Locate the cell with the specified text and output its (X, Y) center coordinate. 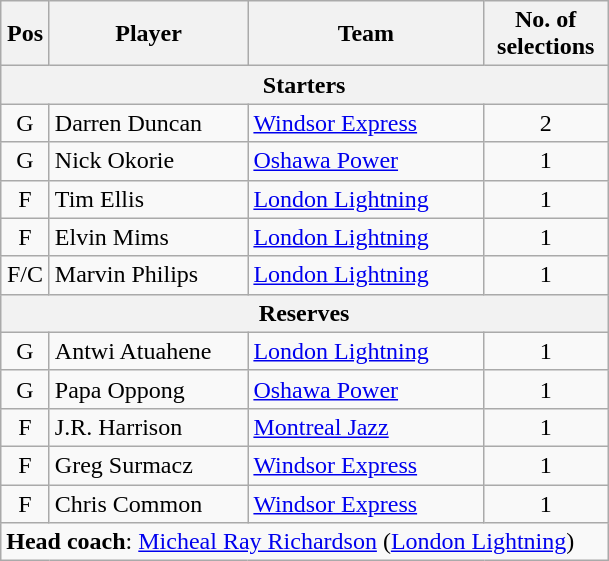
Tim Ellis (148, 199)
Player (148, 34)
Chris Common (148, 503)
Nick Okorie (148, 161)
Montreal Jazz (366, 427)
Greg Surmacz (148, 465)
Pos (26, 34)
Head coach: Micheal Ray Richardson (London Lightning) (304, 542)
2 (546, 123)
Papa Oppong (148, 389)
J.R. Harrison (148, 427)
Team (366, 34)
F/C (26, 275)
Darren Duncan (148, 123)
Marvin Philips (148, 275)
Elvin Mims (148, 237)
Reserves (304, 313)
No. of selections (546, 34)
Starters (304, 85)
Antwi Atuahene (148, 351)
